Extract the [X, Y] coordinate from the center of the cell holding the provided text.  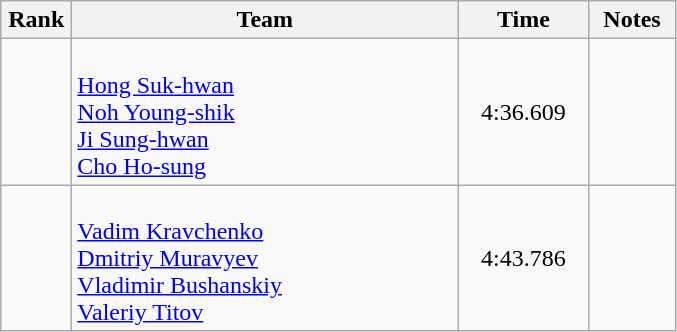
4:43.786 [524, 258]
Notes [632, 20]
4:36.609 [524, 112]
Team [265, 20]
Time [524, 20]
Rank [36, 20]
Vadim KravchenkoDmitriy MuravyevVladimir BushanskiyValeriy Titov [265, 258]
Hong Suk-hwanNoh Young-shikJi Sung-hwanCho Ho-sung [265, 112]
